Scan for the cell matching the given text and deliver its (x, y) coordinate at center. 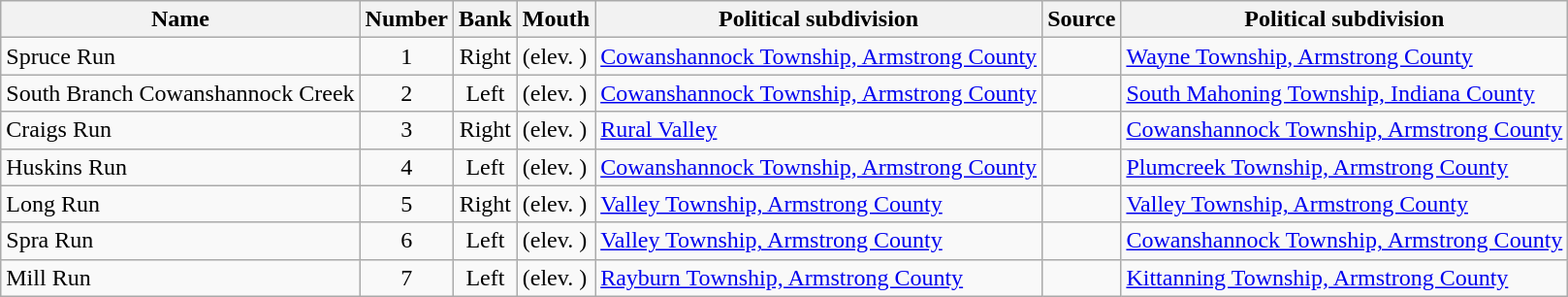
2 (406, 93)
6 (406, 241)
Mouth (556, 19)
Wayne Township, Armstrong County (1344, 56)
1 (406, 56)
4 (406, 167)
Long Run (180, 204)
Name (180, 19)
7 (406, 278)
Mill Run (180, 278)
Rural Valley (818, 130)
Huskins Run (180, 167)
5 (406, 204)
South Mahoning Township, Indiana County (1344, 93)
South Branch Cowanshannock Creek (180, 93)
3 (406, 130)
Source (1082, 19)
Bank (485, 19)
Plumcreek Township, Armstrong County (1344, 167)
Craigs Run (180, 130)
Spruce Run (180, 56)
Kittanning Township, Armstrong County (1344, 278)
Spra Run (180, 241)
Number (406, 19)
Rayburn Township, Armstrong County (818, 278)
